Return (x, y) of the center of cell containing provided text 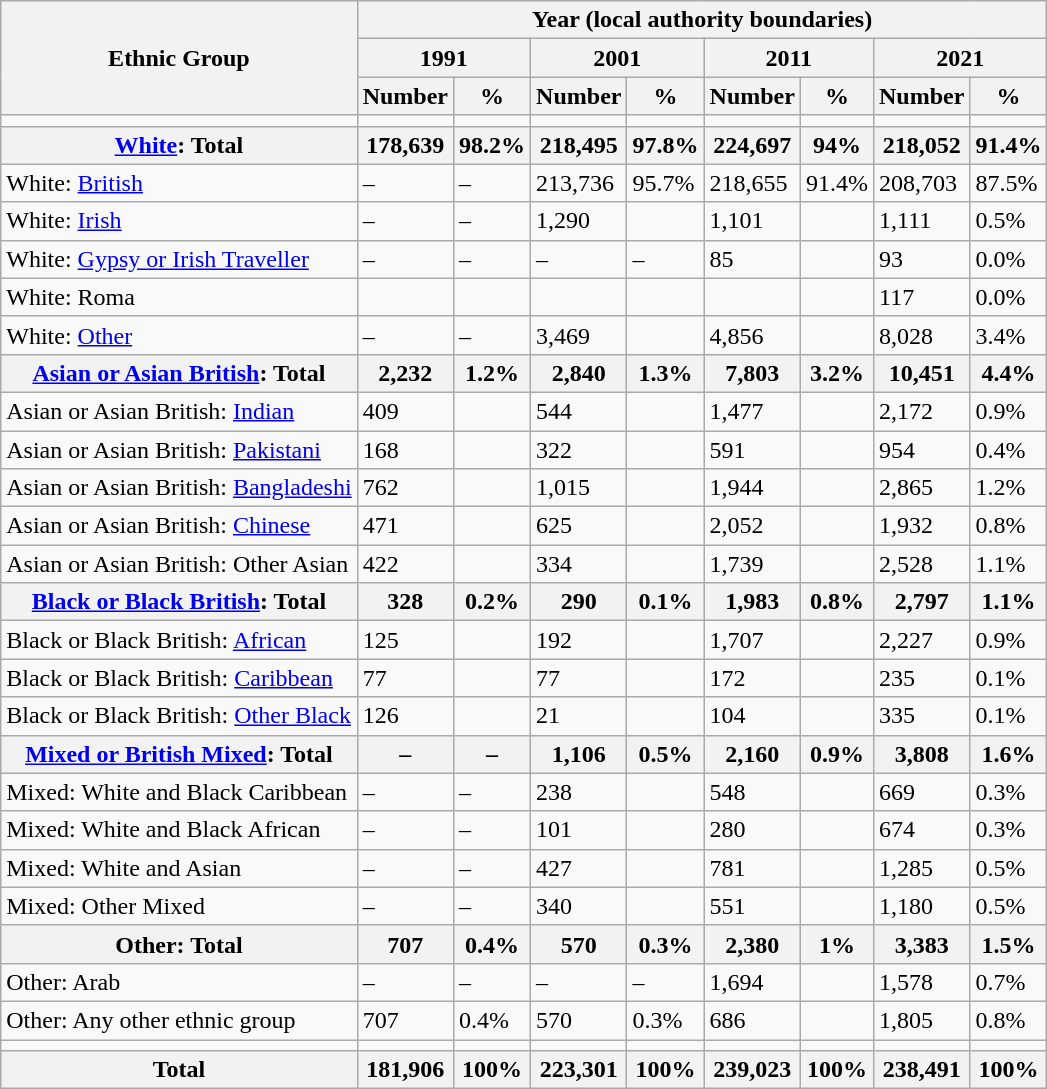
101 (579, 830)
239,023 (752, 1070)
White: British (179, 183)
98.2% (492, 145)
10,451 (921, 373)
Asian or Asian British: Total (179, 373)
0.7% (1008, 982)
224,697 (752, 145)
2,840 (579, 373)
471 (405, 526)
3,469 (579, 335)
White: Irish (179, 221)
Asian or Asian British: Other Asian (179, 564)
548 (752, 792)
3.4% (1008, 335)
Other: Total (179, 944)
1,983 (752, 602)
181,906 (405, 1070)
1,015 (579, 488)
218,655 (752, 183)
Mixed or British Mixed: Total (179, 754)
1,101 (752, 221)
8,028 (921, 335)
235 (921, 678)
2,052 (752, 526)
1,111 (921, 221)
409 (405, 411)
2,380 (752, 944)
104 (752, 716)
1.5% (1008, 944)
White: Roma (179, 297)
208,703 (921, 183)
551 (752, 906)
686 (752, 1020)
Black or Black British: Total (179, 602)
Black or Black British: African (179, 640)
Year (local authority boundaries) (702, 20)
Mixed: White and Black Caribbean (179, 792)
1,578 (921, 982)
Asian or Asian British: Chinese (179, 526)
2,232 (405, 373)
1,180 (921, 906)
1,944 (752, 488)
223,301 (579, 1070)
2,160 (752, 754)
322 (579, 449)
Mixed: White and Black African (179, 830)
2021 (960, 58)
3,808 (921, 754)
Other: Any other ethnic group (179, 1020)
781 (752, 868)
2,865 (921, 488)
2011 (788, 58)
1,477 (752, 411)
1.6% (1008, 754)
3.2% (836, 373)
213,736 (579, 183)
334 (579, 564)
Other: Arab (179, 982)
Asian or Asian British: Bangladeshi (179, 488)
290 (579, 602)
1% (836, 944)
218,495 (579, 145)
218,052 (921, 145)
95.7% (666, 183)
1,290 (579, 221)
192 (579, 640)
White: Gypsy or Irish Traveller (179, 259)
2,227 (921, 640)
591 (752, 449)
Total (179, 1070)
954 (921, 449)
93 (921, 259)
238,491 (921, 1070)
117 (921, 297)
4.4% (1008, 373)
1,694 (752, 982)
2,528 (921, 564)
Ethnic Group (179, 58)
280 (752, 830)
Black or Black British: Caribbean (179, 678)
762 (405, 488)
1,106 (579, 754)
172 (752, 678)
3,383 (921, 944)
White: Other (179, 335)
1,739 (752, 564)
85 (752, 259)
126 (405, 716)
178,639 (405, 145)
2,172 (921, 411)
Mixed: Other Mixed (179, 906)
674 (921, 830)
0.2% (492, 602)
335 (921, 716)
4,856 (752, 335)
238 (579, 792)
544 (579, 411)
625 (579, 526)
1,932 (921, 526)
2001 (618, 58)
328 (405, 602)
1.3% (666, 373)
1,707 (752, 640)
1991 (444, 58)
94% (836, 145)
Mixed: White and Asian (179, 868)
1,285 (921, 868)
168 (405, 449)
1,805 (921, 1020)
21 (579, 716)
125 (405, 640)
7,803 (752, 373)
87.5% (1008, 183)
White: Total (179, 145)
Asian or Asian British: Pakistani (179, 449)
97.8% (666, 145)
427 (579, 868)
Black or Black British: Other Black (179, 716)
Asian or Asian British: Indian (179, 411)
340 (579, 906)
2,797 (921, 602)
669 (921, 792)
422 (405, 564)
